Extract the (x, y) coordinate from the center of the cell holding the provided text.  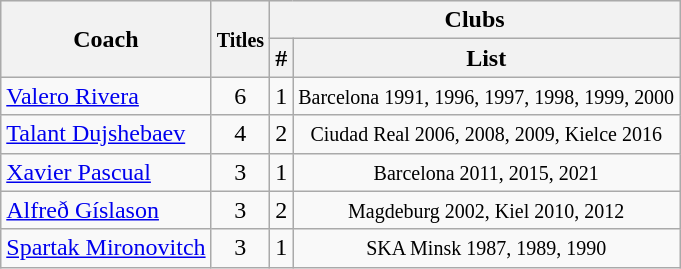
Spartak Mironovitch (106, 248)
List (486, 58)
Alfreð Gíslason (106, 210)
Xavier Pascual (106, 172)
Talant Dujshebaev (106, 134)
Titles (240, 39)
4 (240, 134)
Clubs (475, 20)
Ciudad Real 2006, 2008, 2009, Kielce 2016 (486, 134)
Valero Rivera (106, 96)
SKA Minsk 1987, 1989, 1990 (486, 248)
# (282, 58)
Magdeburg 2002, Kiel 2010, 2012 (486, 210)
Barcelona 1991, 1996, 1997, 1998, 1999, 2000 (486, 96)
Coach (106, 39)
Barcelona 2011, 2015, 2021 (486, 172)
6 (240, 96)
